Identify which cell holds the provided text, then report its [x, y] central coordinate. 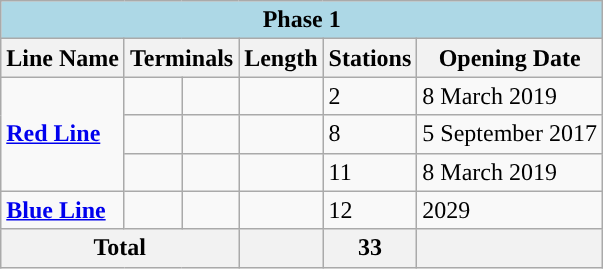
2 [370, 96]
Opening Date [510, 58]
Terminals [181, 58]
33 [370, 248]
Length [281, 58]
5 September 2017 [510, 134]
Phase 1 [302, 20]
8 [370, 134]
Red Line [63, 134]
Line Name [63, 58]
11 [370, 172]
2029 [510, 210]
Blue Line [63, 210]
12 [370, 210]
Total [120, 248]
Stations [370, 58]
